Return [X, Y] of the center of cell containing provided text 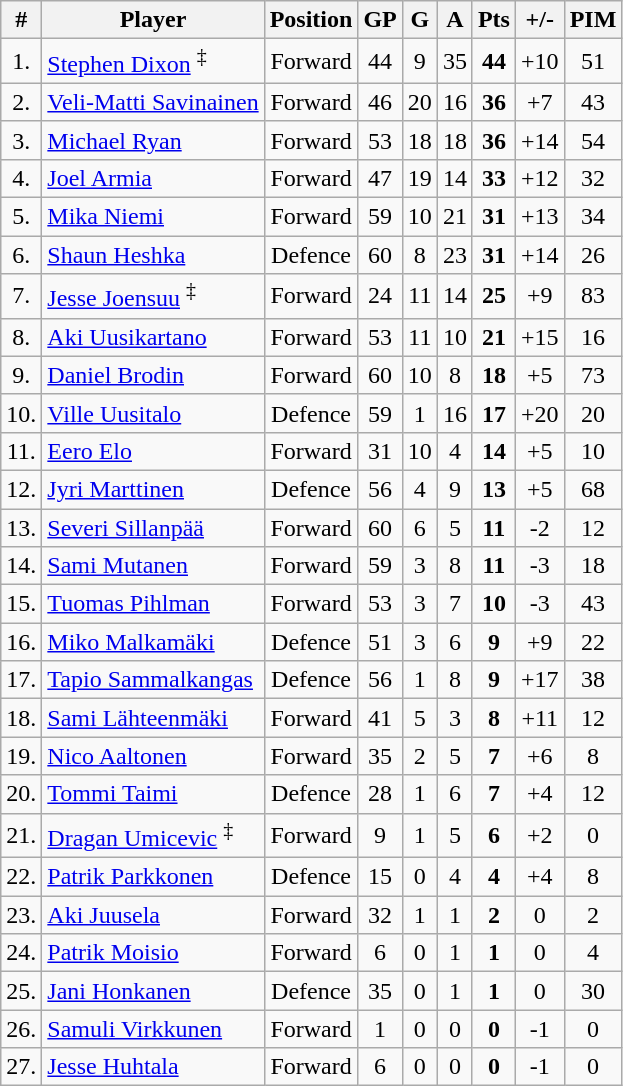
8. [22, 337]
Sami Mutanen [153, 566]
Aki Juusela [153, 915]
30 [593, 991]
9. [22, 375]
10. [22, 413]
15. [22, 604]
+20 [540, 413]
7. [22, 296]
6. [22, 255]
19. [22, 756]
Stephen Dixon ‡ [153, 62]
Nico Aaltonen [153, 756]
Position [311, 20]
Tuomas Pihlman [153, 604]
33 [494, 178]
73 [593, 375]
+10 [540, 62]
20. [22, 794]
+15 [540, 337]
Tommi Taimi [153, 794]
Daniel Brodin [153, 375]
Miko Malkamäki [153, 642]
3. [22, 140]
83 [593, 296]
47 [380, 178]
+12 [540, 178]
Eero Elo [153, 451]
+2 [540, 836]
+/- [540, 20]
41 [380, 718]
Sami Lähteenmäki [153, 718]
Severi Sillanpää [153, 528]
Dragan Umicevic ‡ [153, 836]
Jesse Huhtala [153, 1067]
5. [22, 217]
4. [22, 178]
+11 [540, 718]
Patrik Moisio [153, 953]
A [454, 20]
24 [380, 296]
Patrik Parkkonen [153, 877]
21. [22, 836]
25. [22, 991]
Ville Uusitalo [153, 413]
17. [22, 680]
28 [380, 794]
# [22, 20]
12. [22, 489]
Jyri Marttinen [153, 489]
Shaun Heshka [153, 255]
27. [22, 1067]
26 [593, 255]
18. [22, 718]
23. [22, 915]
54 [593, 140]
Player [153, 20]
11. [22, 451]
22 [593, 642]
G [420, 20]
+13 [540, 217]
22. [22, 877]
+6 [540, 756]
2. [22, 102]
Jani Honkanen [153, 991]
34 [593, 217]
24. [22, 953]
23 [454, 255]
Mika Niemi [153, 217]
25 [494, 296]
Aki Uusikartano [153, 337]
15 [380, 877]
GP [380, 20]
13 [494, 489]
16. [22, 642]
Joel Armia [153, 178]
Tapio Sammalkangas [153, 680]
14. [22, 566]
+17 [540, 680]
Veli-Matti Savinainen [153, 102]
68 [593, 489]
Pts [494, 20]
PIM [593, 20]
38 [593, 680]
Jesse Joensuu ‡ [153, 296]
Samuli Virkkunen [153, 1029]
17 [494, 413]
1. [22, 62]
19 [420, 178]
Michael Ryan [153, 140]
+7 [540, 102]
26. [22, 1029]
-2 [540, 528]
46 [380, 102]
13. [22, 528]
